Scan for the cell matching the given text and deliver its (X, Y) coordinate at center. 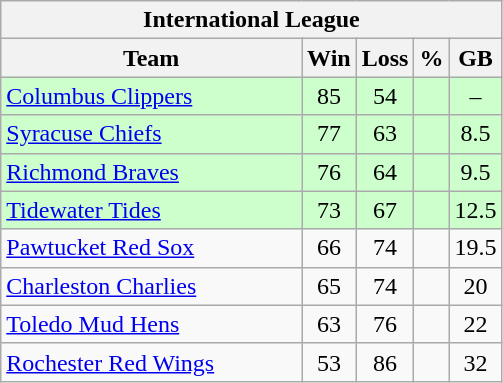
% (432, 58)
54 (385, 96)
19.5 (476, 248)
GB (476, 58)
66 (330, 248)
64 (385, 172)
Richmond Braves (152, 172)
12.5 (476, 210)
85 (330, 96)
65 (330, 286)
Rochester Red Wings (152, 362)
International League (252, 20)
9.5 (476, 172)
77 (330, 134)
Win (330, 58)
22 (476, 324)
20 (476, 286)
73 (330, 210)
67 (385, 210)
Charleston Charlies (152, 286)
8.5 (476, 134)
53 (330, 362)
– (476, 96)
86 (385, 362)
Team (152, 58)
Loss (385, 58)
Tidewater Tides (152, 210)
Pawtucket Red Sox (152, 248)
Columbus Clippers (152, 96)
Syracuse Chiefs (152, 134)
Toledo Mud Hens (152, 324)
32 (476, 362)
